Scan for the cell matching the given text and deliver its (x, y) coordinate at center. 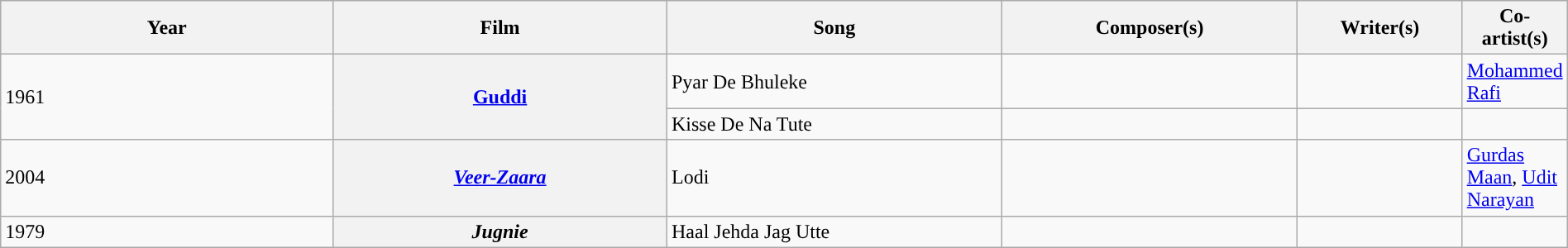
Guddi (500, 98)
Song (834, 28)
Kisse De Na Tute (834, 124)
Mohammed Rafi (1515, 81)
Jugnie (500, 231)
Veer-Zaara (500, 178)
2004 (167, 178)
Film (500, 28)
Composer(s) (1150, 28)
Lodi (834, 178)
1979 (167, 231)
Pyar De Bhuleke (834, 81)
Writer(s) (1379, 28)
Haal Jehda Jag Utte (834, 231)
Co-artist(s) (1515, 28)
Year (167, 28)
1961 (167, 98)
Gurdas Maan, Udit Narayan (1515, 178)
